Provide the [x, y] coordinate of the cell's center where the given text is located.  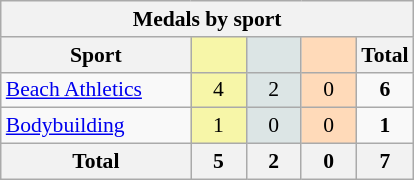
Bodybuilding [96, 126]
Sport [96, 55]
Beach Athletics [96, 90]
7 [384, 162]
Medals by sport [208, 19]
4 [218, 90]
5 [218, 162]
6 [384, 90]
